Capture the cell that displays the provided text and extract its [x, y] central coordinate. 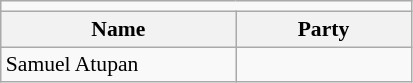
Name [118, 29]
Party [324, 29]
Samuel Atupan [118, 65]
